Provide the [x, y] coordinate of the cell's center where the given text is located.  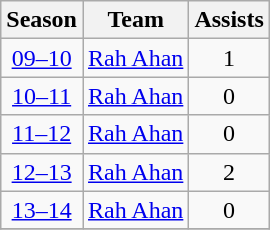
Season [42, 20]
1 [229, 58]
13–14 [42, 210]
Assists [229, 20]
Team [135, 20]
2 [229, 172]
12–13 [42, 172]
09–10 [42, 58]
11–12 [42, 134]
10–11 [42, 96]
